Capture the cell that displays the provided text and extract its [X, Y] central coordinate. 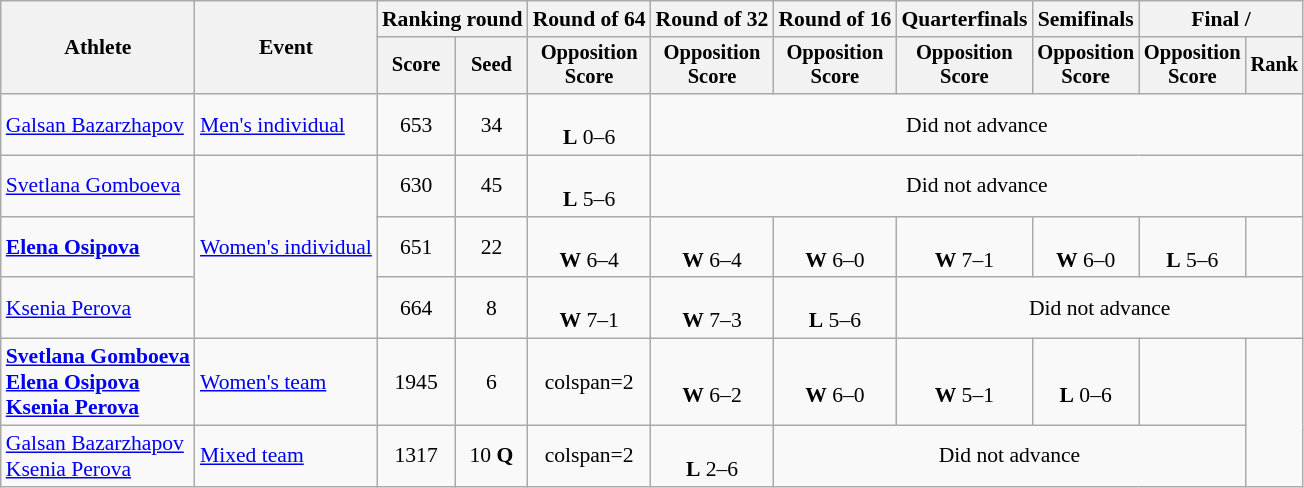
Event [286, 48]
1317 [416, 456]
Rank [1275, 66]
Quarterfinals [964, 19]
Svetlana Gomboeva [98, 186]
34 [491, 124]
W 7–3 [712, 308]
630 [416, 186]
651 [416, 248]
Svetlana GomboevaElena OsipovaKsenia Perova [98, 382]
Mixed team [286, 456]
Ksenia Perova [98, 308]
Round of 64 [590, 19]
Men's individual [286, 124]
664 [416, 308]
Galsan Bazarzhapov [98, 124]
8 [491, 308]
653 [416, 124]
Ranking round [452, 19]
10 Q [491, 456]
Seed [491, 66]
6 [491, 382]
Athlete [98, 48]
W 6–2 [712, 382]
L 2–6 [712, 456]
22 [491, 248]
Final / [1221, 19]
Semifinals [1086, 19]
Round of 32 [712, 19]
Round of 16 [834, 19]
Women's team [286, 382]
Women's individual [286, 248]
Score [416, 66]
W 5–1 [964, 382]
1945 [416, 382]
Galsan BazarzhapovKsenia Perova [98, 456]
45 [491, 186]
Elena Osipova [98, 248]
